Search for the cell housing the specified text and yield its [x, y] center coordinate. 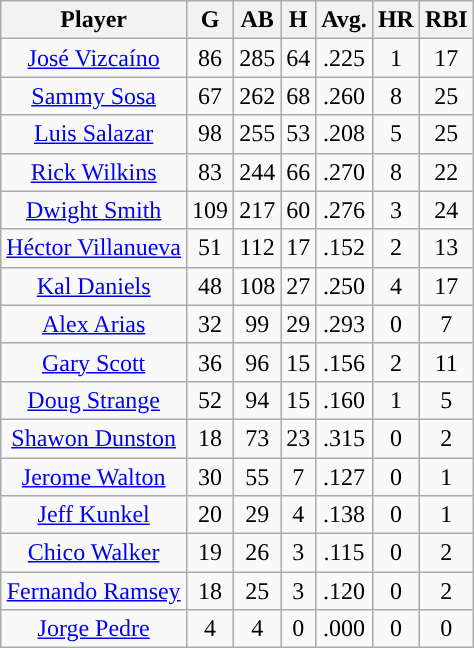
RBI [446, 20]
30 [210, 477]
98 [210, 134]
217 [258, 210]
.225 [344, 58]
Avg. [344, 20]
.138 [344, 515]
94 [258, 400]
Fernando Ramsey [94, 591]
Gary Scott [94, 362]
G [210, 20]
53 [298, 134]
Alex Arias [94, 324]
51 [210, 248]
36 [210, 362]
.208 [344, 134]
.156 [344, 362]
86 [210, 58]
112 [258, 248]
244 [258, 172]
.260 [344, 96]
11 [446, 362]
Dwight Smith [94, 210]
66 [298, 172]
.120 [344, 591]
.115 [344, 553]
13 [446, 248]
108 [258, 286]
Rick Wilkins [94, 172]
.000 [344, 629]
23 [298, 438]
.270 [344, 172]
48 [210, 286]
83 [210, 172]
285 [258, 58]
Chico Walker [94, 553]
68 [298, 96]
José Vizcaíno [94, 58]
73 [258, 438]
.152 [344, 248]
96 [258, 362]
Héctor Villanueva [94, 248]
255 [258, 134]
22 [446, 172]
AB [258, 20]
19 [210, 553]
52 [210, 400]
.250 [344, 286]
99 [258, 324]
Sammy Sosa [94, 96]
H [298, 20]
262 [258, 96]
Kal Daniels [94, 286]
.127 [344, 477]
26 [258, 553]
Shawon Dunston [94, 438]
32 [210, 324]
Jorge Pedre [94, 629]
Jeff Kunkel [94, 515]
Doug Strange [94, 400]
20 [210, 515]
.293 [344, 324]
27 [298, 286]
.276 [344, 210]
Player [94, 20]
64 [298, 58]
Luis Salazar [94, 134]
109 [210, 210]
60 [298, 210]
Jerome Walton [94, 477]
.315 [344, 438]
55 [258, 477]
.160 [344, 400]
HR [396, 20]
67 [210, 96]
24 [446, 210]
